Output the [x, y] coordinate of the center of the cell containing the given text.  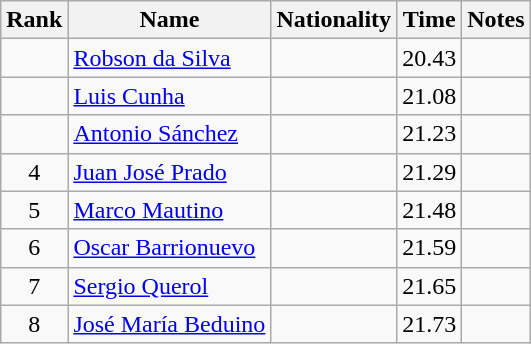
21.48 [430, 210]
Notes [496, 20]
Nationality [334, 20]
20.43 [430, 58]
7 [34, 286]
Juan José Prado [170, 172]
José María Beduino [170, 324]
Oscar Barrionuevo [170, 248]
8 [34, 324]
21.29 [430, 172]
5 [34, 210]
21.08 [430, 96]
Sergio Querol [170, 286]
Rank [34, 20]
21.65 [430, 286]
21.73 [430, 324]
21.23 [430, 134]
Name [170, 20]
21.59 [430, 248]
Luis Cunha [170, 96]
Antonio Sánchez [170, 134]
Time [430, 20]
4 [34, 172]
Marco Mautino [170, 210]
Robson da Silva [170, 58]
6 [34, 248]
